Provide the [X, Y] coordinate of the cell's center where the given text is located.  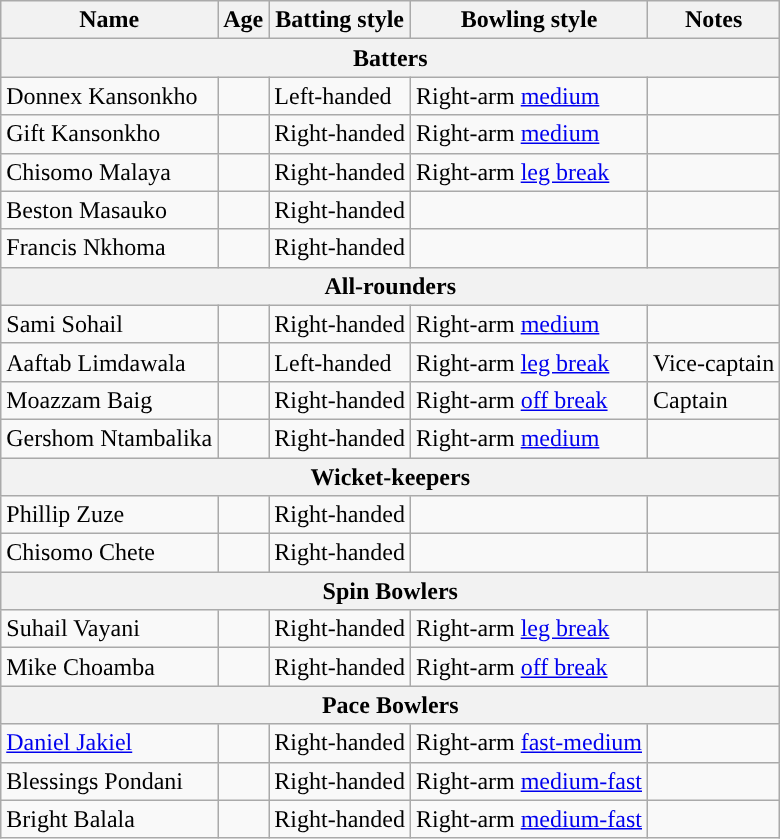
Sami Sohail [110, 324]
Bowling style [530, 20]
Name [110, 20]
Aaftab Limdawala [110, 362]
Notes [714, 20]
Gershom Ntambalika [110, 438]
Chisomo Chete [110, 553]
Batters [390, 58]
Daniel Jakiel [110, 743]
Wicket-keepers [390, 477]
Age [244, 20]
Beston Masauko [110, 210]
Bright Balala [110, 819]
Mike Choamba [110, 667]
Right-arm fast-medium [530, 743]
Vice-captain [714, 362]
Chisomo Malaya [110, 172]
Batting style [340, 20]
Phillip Zuze [110, 515]
Spin Bowlers [390, 591]
Moazzam Baig [110, 400]
Suhail Vayani [110, 629]
Donnex Kansonkho [110, 96]
All-rounders [390, 286]
Francis Nkhoma [110, 248]
Gift Kansonkho [110, 134]
Pace Bowlers [390, 705]
Captain [714, 400]
Blessings Pondani [110, 781]
